Capture the cell that displays the provided text and extract its [x, y] central coordinate. 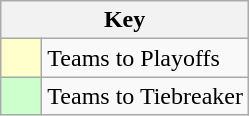
Key [125, 20]
Teams to Tiebreaker [146, 96]
Teams to Playoffs [146, 58]
